Detect which cell encompasses the target text, then output its [X, Y] center coordinate. 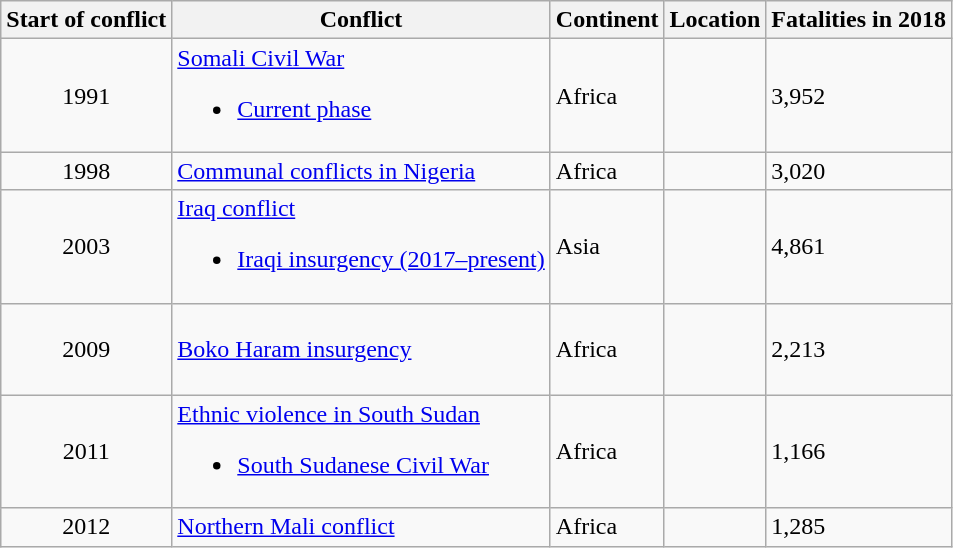
2011 [86, 452]
2,213 [859, 349]
Asia [607, 246]
Ethnic violence in South SudanSouth Sudanese Civil War [362, 452]
1998 [86, 171]
4,861 [859, 246]
2003 [86, 246]
Boko Haram insurgency [362, 349]
Fatalities in 2018 [859, 20]
Continent [607, 20]
2009 [86, 349]
1,285 [859, 527]
Start of conflict [86, 20]
2012 [86, 527]
Conflict [362, 20]
Communal conflicts in Nigeria [362, 171]
1991 [86, 96]
Iraq conflictIraqi insurgency (2017–present) [362, 246]
3,952 [859, 96]
1,166 [859, 452]
Somali Civil WarCurrent phase [362, 96]
Northern Mali conflict [362, 527]
3,020 [859, 171]
Location [715, 20]
